Search for the cell housing the specified text and yield its (X, Y) center coordinate. 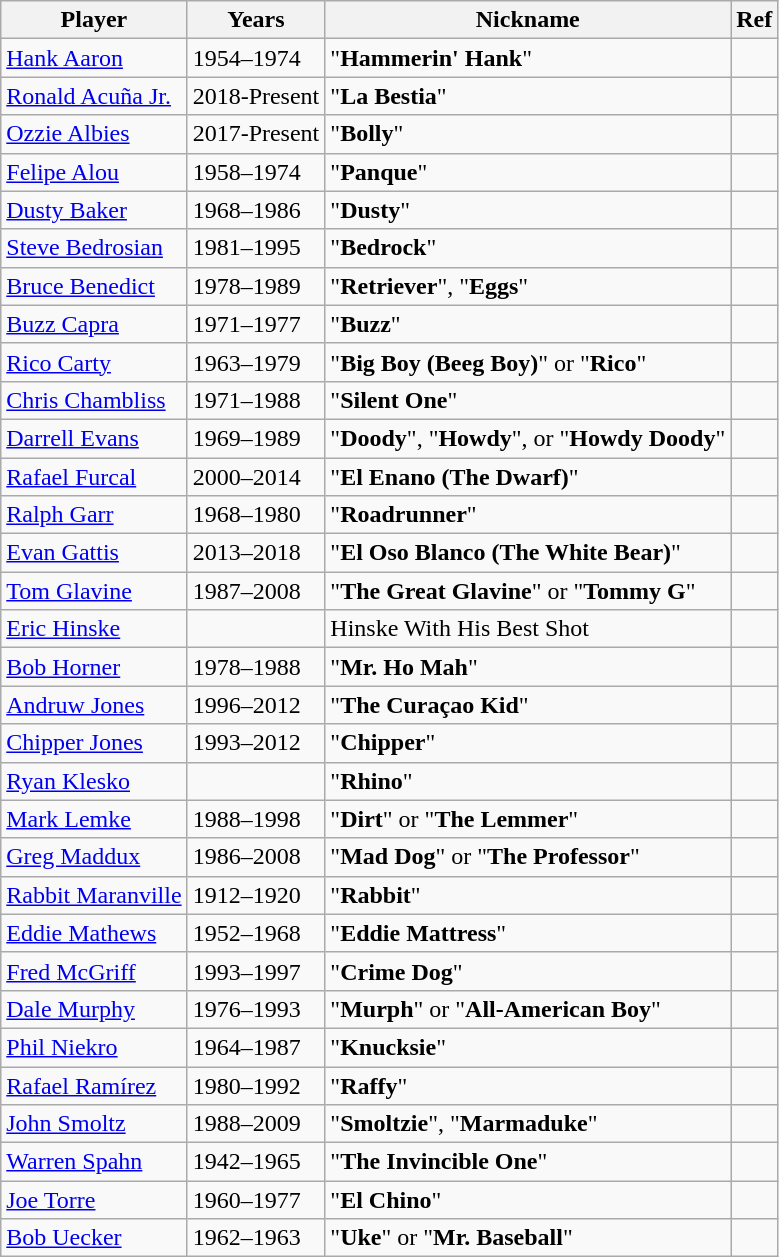
"Roadrunner" (528, 515)
"Hammerin' Hank" (528, 58)
Rafael Ramírez (94, 1085)
2000–2014 (256, 477)
1952–1968 (256, 933)
1912–1920 (256, 895)
"Crime Dog" (528, 971)
Ozzie Albies (94, 134)
Felipe Alou (94, 172)
"El Enano (The Dwarf)" (528, 477)
Ref (754, 20)
"Chipper" (528, 743)
1962–1963 (256, 1238)
2018-Present (256, 96)
1968–1980 (256, 515)
2013–2018 (256, 553)
Bob Horner (94, 667)
1988–2009 (256, 1124)
"Eddie Mattress" (528, 933)
Tom Glavine (94, 591)
Hank Aaron (94, 58)
"Mad Dog" or "The Professor" (528, 857)
"Big Boy (Beeg Boy)" or "Rico" (528, 362)
"Bedrock" (528, 248)
1978–1988 (256, 667)
1988–1998 (256, 819)
"Murph" or "All-American Boy" (528, 1009)
"Doody", "Howdy", or "Howdy Doody" (528, 438)
Years (256, 20)
Rabbit Maranville (94, 895)
1971–1977 (256, 324)
1996–2012 (256, 705)
1986–2008 (256, 857)
"Rabbit" (528, 895)
John Smoltz (94, 1124)
Eric Hinske (94, 629)
1958–1974 (256, 172)
"The Curaçao Kid" (528, 705)
2017-Present (256, 134)
1954–1974 (256, 58)
Steve Bedrosian (94, 248)
"El Oso Blanco (The White Bear)" (528, 553)
1960–1977 (256, 1200)
Evan Gattis (94, 553)
Greg Maddux (94, 857)
1980–1992 (256, 1085)
"The Great Glavine" or "Tommy G" (528, 591)
Hinske With His Best Shot (528, 629)
Chipper Jones (94, 743)
Player (94, 20)
"Uke" or "Mr. Baseball" (528, 1238)
Ronald Acuña Jr. (94, 96)
"Bolly" (528, 134)
1964–1987 (256, 1047)
1987–2008 (256, 591)
1981–1995 (256, 248)
"Silent One" (528, 400)
Dusty Baker (94, 210)
"The Invincible One" (528, 1162)
"El Chino" (528, 1200)
1971–1988 (256, 400)
Dale Murphy (94, 1009)
Fred McGriff (94, 971)
"Buzz" (528, 324)
1963–1979 (256, 362)
Warren Spahn (94, 1162)
Ralph Garr (94, 515)
Rico Carty (94, 362)
Buzz Capra (94, 324)
"Smoltzie", "Marmaduke" (528, 1124)
"Rhino" (528, 781)
Eddie Mathews (94, 933)
1976–1993 (256, 1009)
Nickname (528, 20)
"Retriever", "Eggs" (528, 286)
1969–1989 (256, 438)
1942–1965 (256, 1162)
"Knucksie" (528, 1047)
Joe Torre (94, 1200)
Bob Uecker (94, 1238)
"Mr. Ho Mah" (528, 667)
"La Bestia" (528, 96)
Rafael Furcal (94, 477)
1993–1997 (256, 971)
"Raffy" (528, 1085)
"Panque" (528, 172)
Mark Lemke (94, 819)
1978–1989 (256, 286)
Darrell Evans (94, 438)
Phil Niekro (94, 1047)
Andruw Jones (94, 705)
Chris Chambliss (94, 400)
1968–1986 (256, 210)
Bruce Benedict (94, 286)
Ryan Klesko (94, 781)
"Dusty" (528, 210)
1993–2012 (256, 743)
"Dirt" or "The Lemmer" (528, 819)
